Search for the cell housing the specified text and yield its (x, y) center coordinate. 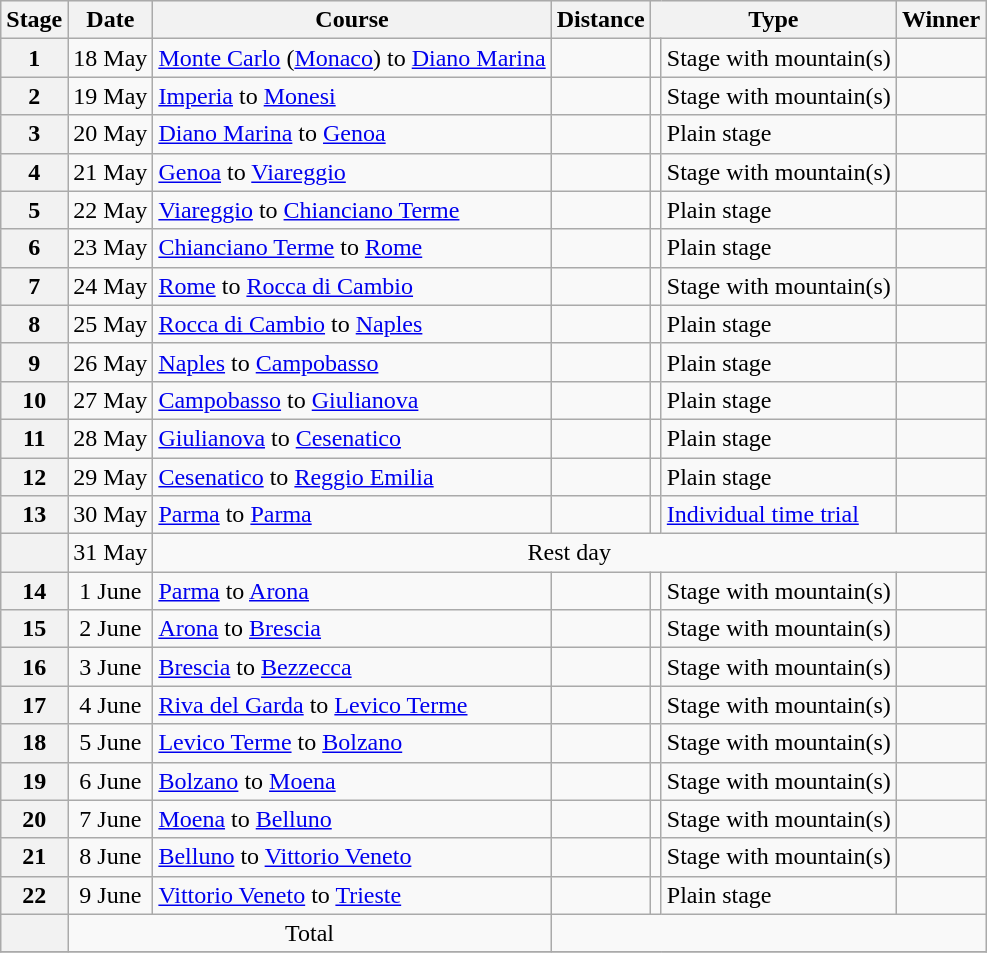
Riva del Garda to Levico Terme (352, 705)
Campobasso to Giulianova (352, 400)
9 (34, 362)
26 May (110, 362)
22 May (110, 210)
Total (310, 933)
10 (34, 400)
13 (34, 515)
2 June (110, 629)
Parma to Arona (352, 591)
11 (34, 438)
17 (34, 705)
6 (34, 248)
5 (34, 210)
Chianciano Terme to Rome (352, 248)
15 (34, 629)
Distance (600, 20)
Belluno to Vittorio Veneto (352, 857)
3 June (110, 667)
19 (34, 781)
7 (34, 286)
18 May (110, 58)
24 May (110, 286)
8 June (110, 857)
Course (352, 20)
23 May (110, 248)
Parma to Parma (352, 515)
1 June (110, 591)
Rest day (570, 553)
14 (34, 591)
19 May (110, 96)
31 May (110, 553)
Genoa to Viareggio (352, 172)
12 (34, 477)
Date (110, 20)
Bolzano to Moena (352, 781)
Arona to Brescia (352, 629)
2 (34, 96)
21 May (110, 172)
20 (34, 819)
Viareggio to Chianciano Terme (352, 210)
4 (34, 172)
21 (34, 857)
22 (34, 895)
Individual time trial (778, 515)
27 May (110, 400)
7 June (110, 819)
Brescia to Bezzecca (352, 667)
4 June (110, 705)
Moena to Belluno (352, 819)
30 May (110, 515)
3 (34, 134)
9 June (110, 895)
Vittorio Veneto to Trieste (352, 895)
Giulianova to Cesenatico (352, 438)
Type (773, 20)
Imperia to Monesi (352, 96)
Rocca di Cambio to Naples (352, 324)
28 May (110, 438)
18 (34, 743)
29 May (110, 477)
Rome to Rocca di Cambio (352, 286)
8 (34, 324)
16 (34, 667)
1 (34, 58)
Diano Marina to Genoa (352, 134)
20 May (110, 134)
Winner (940, 20)
6 June (110, 781)
25 May (110, 324)
Levico Terme to Bolzano (352, 743)
Stage (34, 20)
Naples to Campobasso (352, 362)
5 June (110, 743)
Cesenatico to Reggio Emilia (352, 477)
Monte Carlo (Monaco) to Diano Marina (352, 58)
